Pinpoint the cell where the given text exists, returning its (x, y) midpoint coordinate. 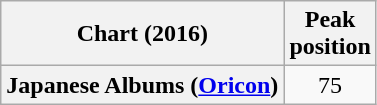
Japanese Albums (Oricon) (142, 85)
75 (330, 85)
Peak position (330, 34)
Chart (2016) (142, 34)
